Pinpoint the cell where the given text exists, returning its (X, Y) midpoint coordinate. 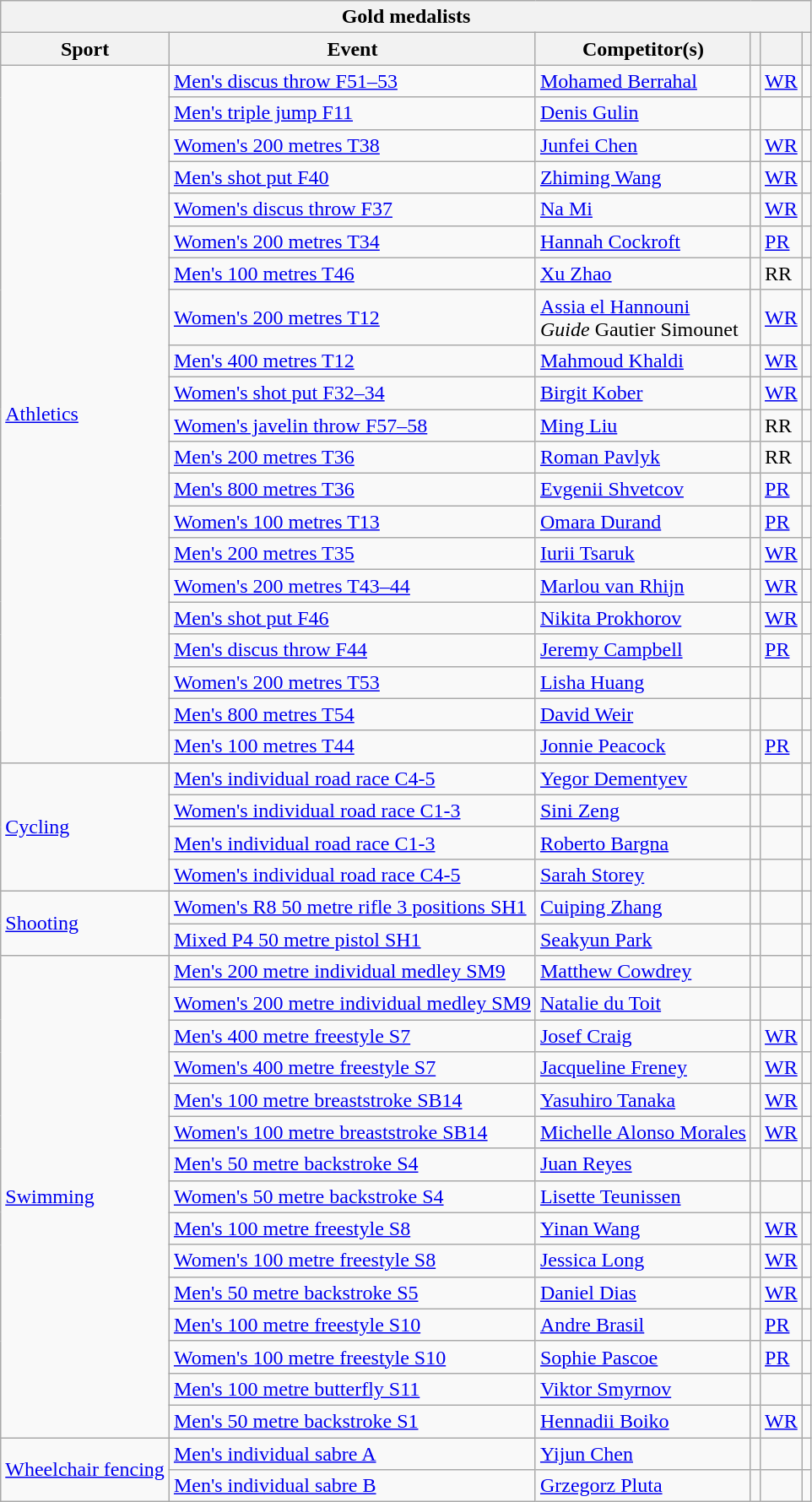
Iurii Tsaruk (643, 554)
Women's javelin throw F57–58 (352, 425)
Ming Liu (643, 425)
Jonnie Peacock (643, 746)
Men's 100 metre breaststroke SB14 (352, 1100)
Lisha Huang (643, 682)
Yijun Chen (643, 1453)
Viktor Smyrnov (643, 1389)
Natalie du Toit (643, 1004)
Men's individual sabre B (352, 1486)
Men's individual road race C4-5 (352, 778)
Event (352, 49)
Men's 800 metres T54 (352, 714)
Women's 200 metres T12 (352, 317)
Roberto Bargna (643, 843)
Women's 100 metre freestyle S8 (352, 1261)
Hannah Cockroft (643, 241)
David Weir (643, 714)
Women's 50 metre backstroke S4 (352, 1196)
Jessica Long (643, 1261)
Women's 400 metre freestyle S7 (352, 1068)
Men's 100 metre butterfly S11 (352, 1389)
Cuiping Zhang (643, 907)
Evgenii Shvetcov (643, 490)
Sarah Storey (643, 875)
Women's discus throw F37 (352, 209)
Men's 100 metre freestyle S10 (352, 1325)
Men's individual road race C1-3 (352, 843)
Jeremy Campbell (643, 650)
Grzegorz Pluta (643, 1486)
Women's 100 metres T13 (352, 522)
Juan Reyes (643, 1164)
Na Mi (643, 209)
Women's 200 metres T53 (352, 682)
Birgit Kober (643, 393)
Sport (85, 49)
Men's discus throw F51–53 (352, 81)
Women's individual road race C4-5 (352, 875)
Denis Gulin (643, 113)
Men's 200 metres T35 (352, 554)
Yasuhiro Tanaka (643, 1100)
Men's 50 metre backstroke S1 (352, 1421)
Shooting (85, 923)
Cycling (85, 827)
Women's 200 metres T34 (352, 241)
Women's 200 metre individual medley SM9 (352, 1004)
Women's 100 metre breaststroke SB14 (352, 1132)
Women's 200 metres T38 (352, 145)
Wheelchair fencing (85, 1469)
Zhiming Wang (643, 177)
Men's 50 metre backstroke S5 (352, 1293)
Men's 50 metre backstroke S4 (352, 1164)
Mohamed Berrahal (643, 81)
Men's 200 metre individual medley SM9 (352, 972)
Men's 100 metres T44 (352, 746)
Junfei Chen (643, 145)
Omara Durand (643, 522)
Mixed P4 50 metre pistol SH1 (352, 940)
Competitor(s) (643, 49)
Sini Zeng (643, 811)
Seakyun Park (643, 940)
Women's shot put F32–34 (352, 393)
Roman Pavlyk (643, 458)
Women's individual road race C1-3 (352, 811)
Nikita Prokhorov (643, 618)
Men's 100 metres T46 (352, 274)
Men's 400 metres T12 (352, 361)
Men's triple jump F11 (352, 113)
Sophie Pascoe (643, 1357)
Yegor Dementyev (643, 778)
Men's 100 metre freestyle S8 (352, 1228)
Lisette Teunissen (643, 1196)
Xu Zhao (643, 274)
Gold medalists (407, 17)
Daniel Dias (643, 1293)
Men's 400 metre freestyle S7 (352, 1036)
Women's R8 50 metre rifle 3 positions SH1 (352, 907)
Men's individual sabre A (352, 1453)
Men's shot put F40 (352, 177)
Matthew Cowdrey (643, 972)
Yinan Wang (643, 1228)
Jacqueline Freney (643, 1068)
Men's 200 metres T36 (352, 458)
Assia el HannouniGuide Gautier Simounet (643, 317)
Mahmoud Khaldi (643, 361)
Andre Brasil (643, 1325)
Women's 100 metre freestyle S10 (352, 1357)
Hennadii Boiko (643, 1421)
Josef Craig (643, 1036)
Men's 800 metres T36 (352, 490)
Swimming (85, 1197)
Men's discus throw F44 (352, 650)
Athletics (85, 414)
Men's shot put F46 (352, 618)
Women's 200 metres T43–44 (352, 586)
Marlou van Rhijn (643, 586)
Michelle Alonso Morales (643, 1132)
